Pinpoint the cell where the given text exists, returning its (X, Y) midpoint coordinate. 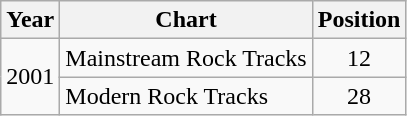
Modern Rock Tracks (186, 96)
Chart (186, 20)
Mainstream Rock Tracks (186, 58)
Position (359, 20)
28 (359, 96)
Year (30, 20)
12 (359, 58)
2001 (30, 77)
